Return [X, Y] of the center of cell containing provided text 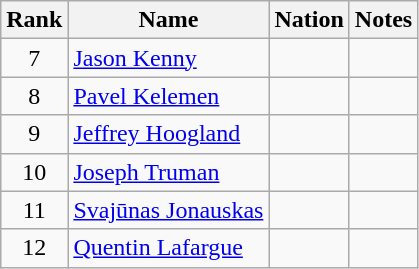
Nation [309, 20]
Notes [383, 20]
Quentin Lafargue [168, 248]
8 [34, 96]
Name [168, 20]
Rank [34, 20]
7 [34, 58]
10 [34, 172]
Jason Kenny [168, 58]
Joseph Truman [168, 172]
12 [34, 248]
Jeffrey Hoogland [168, 134]
11 [34, 210]
Svajūnas Jonauskas [168, 210]
9 [34, 134]
Pavel Kelemen [168, 96]
